Detect which cell encompasses the target text, then output its (x, y) center coordinate. 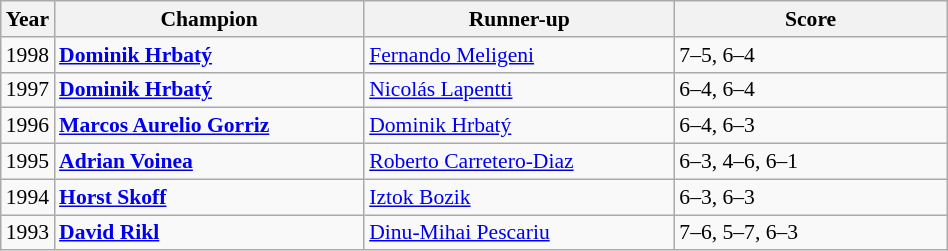
6–3, 4–6, 6–1 (810, 162)
Roberto Carretero-Diaz (519, 162)
1994 (28, 197)
Horst Skoff (209, 197)
1998 (28, 55)
Iztok Bozik (519, 197)
David Rikl (209, 233)
1997 (28, 90)
Dinu-Mihai Pescariu (519, 233)
Nicolás Lapentti (519, 90)
7–5, 6–4 (810, 55)
Adrian Voinea (209, 162)
Champion (209, 19)
6–4, 6–4 (810, 90)
1995 (28, 162)
6–4, 6–3 (810, 126)
Marcos Aurelio Gorriz (209, 126)
7–6, 5–7, 6–3 (810, 233)
Runner-up (519, 19)
1993 (28, 233)
Year (28, 19)
Fernando Meligeni (519, 55)
1996 (28, 126)
6–3, 6–3 (810, 197)
Score (810, 19)
